Scan for the cell matching the given text and deliver its [X, Y] coordinate at center. 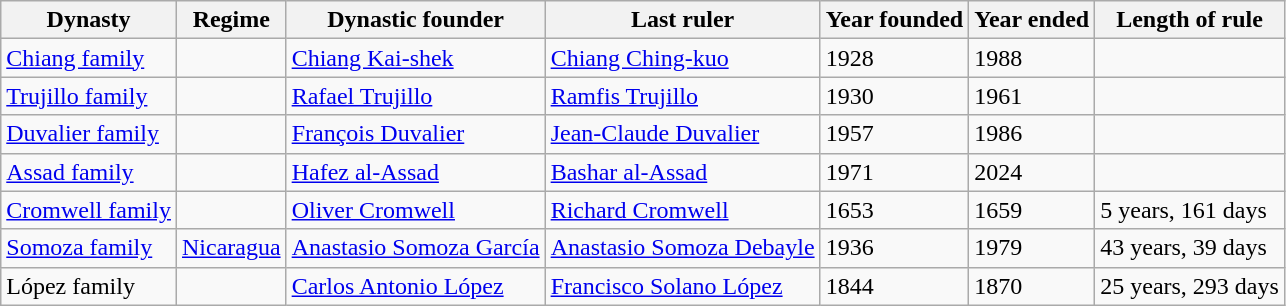
Length of rule [1190, 20]
Bashar al-Assad [682, 172]
Dynasty [89, 20]
1988 [1032, 58]
1961 [1032, 96]
Jean-Claude Duvalier [682, 134]
2024 [1032, 172]
43 years, 39 days [1190, 248]
François Duvalier [416, 134]
Cromwell family [89, 210]
Anastasio Somoza Debayle [682, 248]
Duvalier family [89, 134]
Francisco Solano López [682, 286]
1971 [894, 172]
1928 [894, 58]
1844 [894, 286]
Somoza family [89, 248]
Year ended [1032, 20]
Assad family [89, 172]
Oliver Cromwell [416, 210]
1870 [1032, 286]
1653 [894, 210]
Carlos Antonio López [416, 286]
Chiang Ching-kuo [682, 58]
Chiang family [89, 58]
Nicaragua [231, 248]
López family [89, 286]
Year founded [894, 20]
Hafez al-Assad [416, 172]
1979 [1032, 248]
1986 [1032, 134]
1930 [894, 96]
Last ruler [682, 20]
Richard Cromwell [682, 210]
5 years, 161 days [1190, 210]
Regime [231, 20]
1936 [894, 248]
Trujillo family [89, 96]
Rafael Trujillo [416, 96]
1957 [894, 134]
Ramfis Trujillo [682, 96]
Chiang Kai-shek [416, 58]
Dynastic founder [416, 20]
1659 [1032, 210]
Anastasio Somoza García [416, 248]
25 years, 293 days [1190, 286]
